Determine the [x, y] coordinate at the center of the cell enclosing the given text.  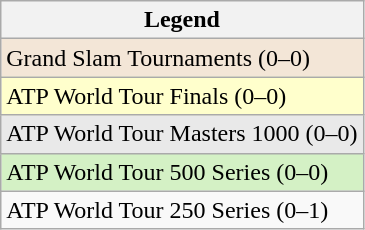
Legend [182, 20]
ATP World Tour 250 Series (0–1) [182, 210]
Grand Slam Tournaments (0–0) [182, 58]
ATP World Tour Finals (0–0) [182, 96]
ATP World Tour 500 Series (0–0) [182, 172]
ATP World Tour Masters 1000 (0–0) [182, 134]
